Provide the [X, Y] coordinate of the cell's center where the given text is located.  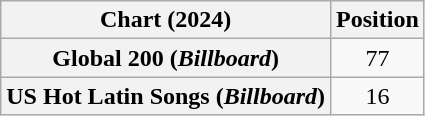
Position [378, 20]
Global 200 (Billboard) [166, 58]
16 [378, 96]
US Hot Latin Songs (Billboard) [166, 96]
77 [378, 58]
Chart (2024) [166, 20]
